Return [x, y] of the center of cell containing provided text 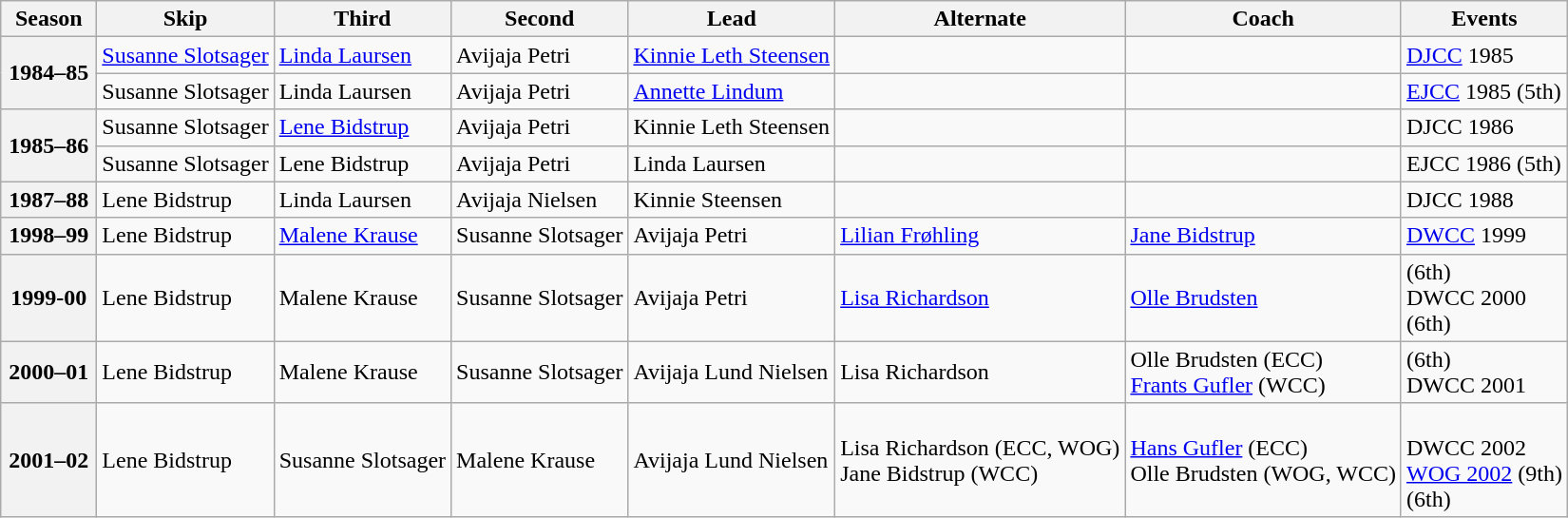
Skip [185, 19]
DJCC 1988 [1484, 200]
Olle Brudsten (ECC)Frants Gufler (WCC) [1264, 373]
Lilian Frøhling [981, 236]
Lead [732, 19]
1999-00 [49, 297]
Lisa Richardson (ECC, WOG)Jane Bidstrup (WCC) [981, 460]
1985–86 [49, 145]
Hans Gufler (ECC)Olle Brudsten (WOG, WCC) [1264, 460]
Jane Bidstrup [1264, 236]
Second [540, 19]
DJCC 1986 [1484, 127]
Events [1484, 19]
Olle Brudsten [1264, 297]
DWCC 2002 WOG 2002 (9th) (6th) [1484, 460]
Annette Lindum [732, 91]
(6th)DWCC 2001 [1484, 373]
1984–85 [49, 73]
1998–99 [49, 236]
(6th)DWCC 2000 (6th) [1484, 297]
Coach [1264, 19]
EJCC 1985 (5th) [1484, 91]
DWCC 1999 [1484, 236]
Kinnie Steensen [732, 200]
EJCC 1986 (5th) [1484, 163]
DJCC 1985 [1484, 55]
Season [49, 19]
1987–88 [49, 200]
2001–02 [49, 460]
2000–01 [49, 373]
Alternate [981, 19]
Third [362, 19]
Avijaja Nielsen [540, 200]
